Determine the [x, y] coordinate at the center of the cell enclosing the given text.  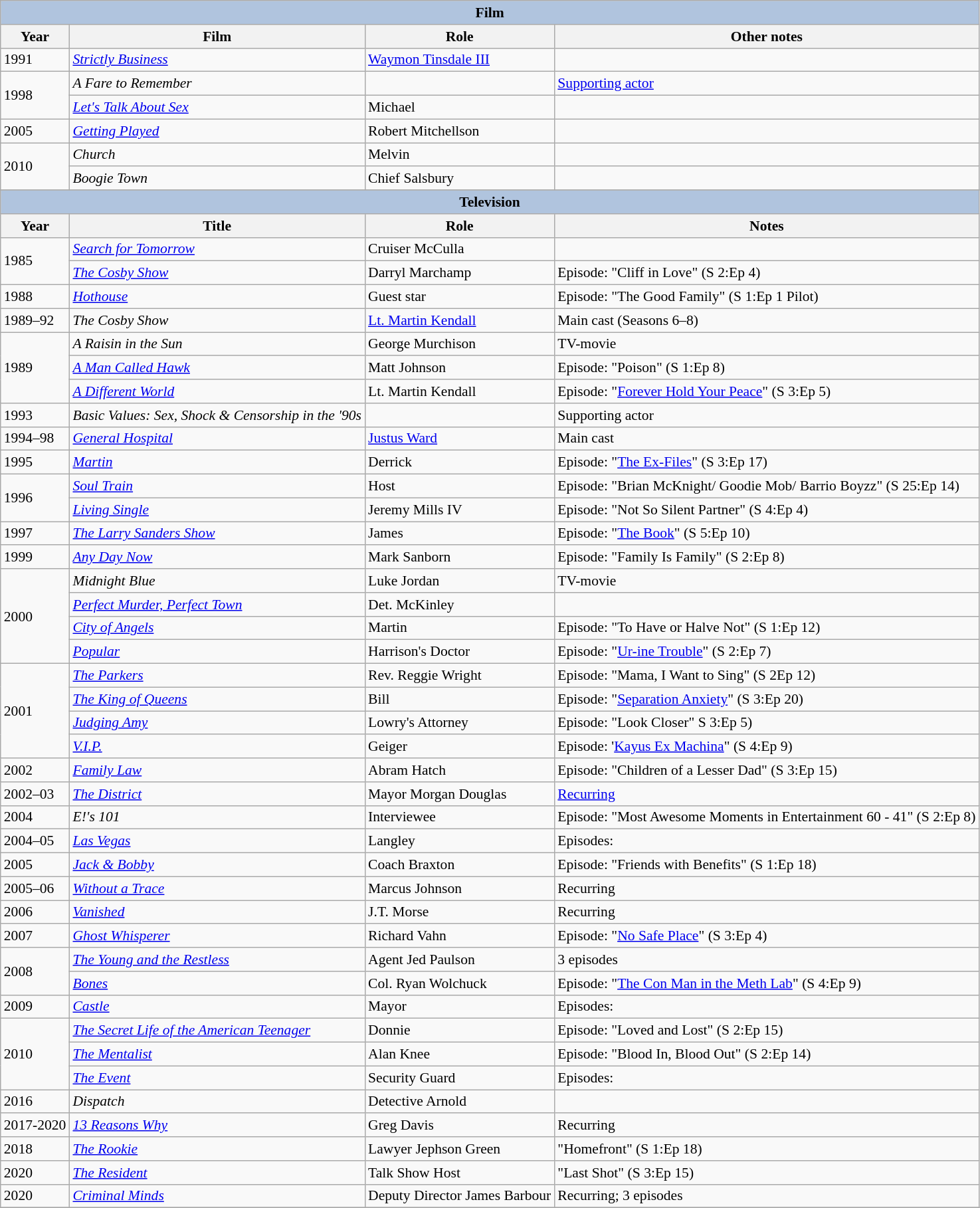
The District [217, 794]
Episode: "Ur-ine Trouble" (S 2:Ep 7) [767, 652]
City of Angels [217, 628]
James [460, 534]
2016 [35, 1102]
Col. Ryan Wolchuck [460, 983]
1985 [35, 260]
Episode: "Brian McKnight/ Goodie Mob/ Barrio Boyzz" (S 25:Ep 14) [767, 486]
Title [217, 226]
1989 [35, 368]
Justus Ward [460, 439]
Dispatch [217, 1102]
Episode: "Children of a Lesser Dad" (S 3:Ep 15) [767, 770]
Chief Salsbury [460, 179]
Basic Values: Sex, Shock & Censorship in the '90s [217, 415]
1996 [35, 498]
J.T. Morse [460, 912]
Waymon Tinsdale III [460, 60]
Any Day Now [217, 557]
3 episodes [767, 959]
Episode: "The Book" (S 5:Ep 10) [767, 534]
Episode: "Look Closer" S 3:Ep 5) [767, 723]
2005–06 [35, 888]
A Man Called Hawk [217, 368]
Soul Train [217, 486]
Security Guard [460, 1078]
The Young and the Restless [217, 959]
1998 [35, 96]
Television [490, 202]
Rev. Reggie Wright [460, 676]
Perfect Murder, Perfect Town [217, 605]
2000 [35, 616]
2008 [35, 971]
Lawyer Jephson Green [460, 1149]
A Raisin in the Sun [217, 344]
Robert Mitchellson [460, 131]
Agent Jed Paulson [460, 959]
Lowry's Attorney [460, 723]
The Rookie [217, 1149]
Abram Hatch [460, 770]
1993 [35, 415]
Without a Trace [217, 888]
Popular [217, 652]
Greg Davis [460, 1126]
Bones [217, 983]
Episode: "No Safe Place" (S 3:Ep 4) [767, 936]
The Larry Sanders Show [217, 534]
Coach Braxton [460, 865]
Marcus Johnson [460, 888]
Alan Knee [460, 1055]
Episode: "The Ex-Files" (S 3:Ep 17) [767, 462]
Episode: "Blood In, Blood Out" (S 2:Ep 14) [767, 1055]
Let's Talk About Sex [217, 108]
Episode: "Friends with Benefits" (S 1:Ep 18) [767, 865]
2017-2020 [35, 1126]
Darryl Marchamp [460, 273]
Hothouse [217, 297]
1995 [35, 462]
Episode: "Most Awesome Moments in Entertainment 60 - 41" (S 2:Ep 8) [767, 817]
Deputy Director James Barbour [460, 1196]
2002–03 [35, 794]
Mayor [460, 1007]
Harrison's Doctor [460, 652]
Talk Show Host [460, 1173]
Ghost Whisperer [217, 936]
Interviewee [460, 817]
Episode: "Family Is Family" (S 2:Ep 8) [767, 557]
Derrick [460, 462]
2001 [35, 711]
Boogie Town [217, 179]
Luke Jordan [460, 581]
Church [217, 155]
A Fare to Remember [217, 84]
Episode: "Separation Anxiety" (S 3:Ep 20) [767, 699]
The King of Queens [217, 699]
Vanished [217, 912]
1999 [35, 557]
Episode: "Mama, I Want to Sing" (S 2Ep 12) [767, 676]
Langley [460, 841]
2002 [35, 770]
Det. McKinley [460, 605]
Episode: "Poison" (S 1:Ep 8) [767, 368]
Living Single [217, 510]
The Secret Life of the American Teenager [217, 1031]
General Hospital [217, 439]
2004 [35, 817]
Matt Johnson [460, 368]
Melvin [460, 155]
A Different World [217, 391]
Notes [767, 226]
Episode: 'Kayus Ex Machina" (S 4:Ep 9) [767, 747]
Episode: "Forever Hold Your Peace" (S 3:Ep 5) [767, 391]
Search for Tomorrow [217, 249]
Guest star [460, 297]
Las Vegas [217, 841]
1991 [35, 60]
Episode: "Cliff in Love" (S 2:Ep 4) [767, 273]
Episode: "To Have or Halve Not" (S 1:Ep 12) [767, 628]
Episode: "The Con Man in the Meth Lab" (S 4:Ep 9) [767, 983]
Geiger [460, 747]
Episode: "Not So Silent Partner" (S 4:Ep 4) [767, 510]
1988 [35, 297]
Strictly Business [217, 60]
Midnight Blue [217, 581]
13 Reasons Why [217, 1126]
Main cast [767, 439]
George Murchison [460, 344]
2004–05 [35, 841]
Jack & Bobby [217, 865]
Richard Vahn [460, 936]
Other notes [767, 37]
V.I.P. [217, 747]
The Event [217, 1078]
Cruiser McCulla [460, 249]
The Resident [217, 1173]
The Mentalist [217, 1055]
Jeremy Mills IV [460, 510]
Host [460, 486]
Detective Arnold [460, 1102]
"Homefront" (S 1:Ep 18) [767, 1149]
Episode: "Loved and Lost" (S 2:Ep 15) [767, 1031]
Getting Played [217, 131]
Recurring; 3 episodes [767, 1196]
Donnie [460, 1031]
1994–98 [35, 439]
Judging Amy [217, 723]
Main cast (Seasons 6–8) [767, 320]
Michael [460, 108]
2007 [35, 936]
Family Law [217, 770]
Mark Sanborn [460, 557]
E!'s 101 [217, 817]
The Parkers [217, 676]
2018 [35, 1149]
"Last Shot" (S 3:Ep 15) [767, 1173]
1997 [35, 534]
Bill [460, 699]
Episode: "The Good Family" (S 1:Ep 1 Pilot) [767, 297]
2006 [35, 912]
2009 [35, 1007]
Criminal Minds [217, 1196]
1989–92 [35, 320]
Mayor Morgan Douglas [460, 794]
Castle [217, 1007]
